Determine the (X, Y) coordinate at the center of the cell enclosing the given text.  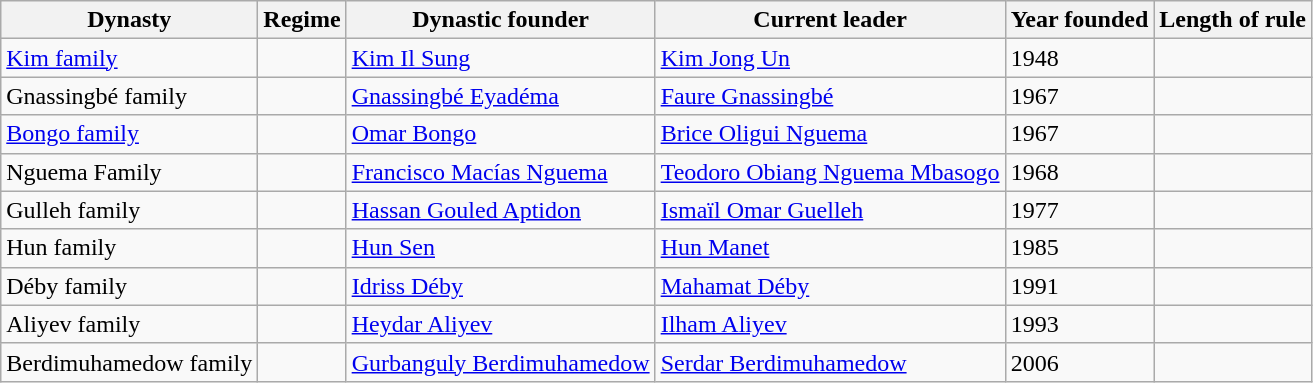
Francisco Macías Nguema (500, 172)
1968 (1080, 172)
1991 (1080, 286)
Mahamat Déby (830, 286)
1985 (1080, 248)
Ilham Aliyev (830, 324)
Dynastic founder (500, 20)
Hassan Gouled Aptidon (500, 210)
1948 (1080, 58)
Aliyev family (130, 324)
Year founded (1080, 20)
Berdimuhamedow family (130, 362)
Gnassingbé family (130, 96)
Current leader (830, 20)
Gulleh family (130, 210)
Gurbanguly Berdimuhamedow (500, 362)
Dynasty (130, 20)
Serdar Berdimuhamedow (830, 362)
Bongo family (130, 134)
Nguema Family (130, 172)
1993 (1080, 324)
Teodoro Obiang Nguema Mbasogo (830, 172)
Faure Gnassingbé (830, 96)
Gnassingbé Eyadéma (500, 96)
Kim family (130, 58)
Hun family (130, 248)
Kim Jong Un (830, 58)
Length of rule (1233, 20)
Kim Il Sung (500, 58)
2006 (1080, 362)
Hun Manet (830, 248)
Hun Sen (500, 248)
1977 (1080, 210)
Idriss Déby (500, 286)
Regime (302, 20)
Brice Oligui Nguema (830, 134)
Omar Bongo (500, 134)
Heydar Aliyev (500, 324)
Déby family (130, 286)
Ismaïl Omar Guelleh (830, 210)
